Capture the cell that displays the provided text and extract its [X, Y] central coordinate. 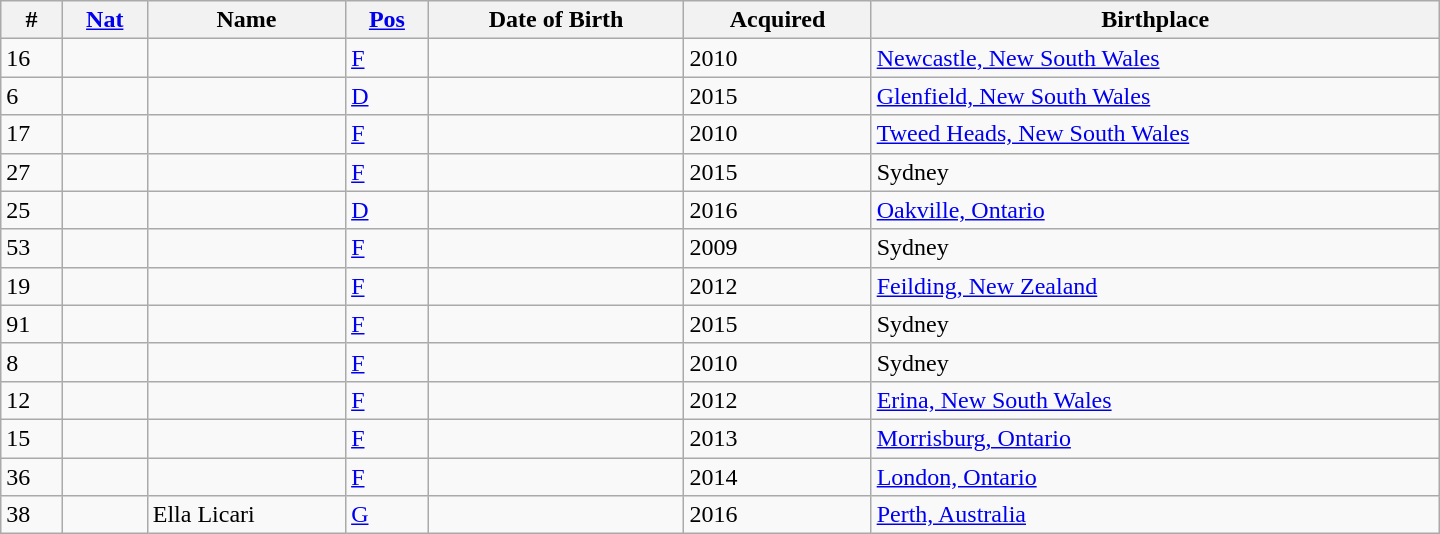
36 [32, 477]
Oakville, Ontario [1155, 210]
53 [32, 248]
Feilding, New Zealand [1155, 286]
# [32, 20]
Nat [104, 20]
Birthplace [1155, 20]
Date of Birth [556, 20]
16 [32, 58]
Acquired [778, 20]
25 [32, 210]
2013 [778, 438]
8 [32, 362]
91 [32, 324]
G [388, 515]
Ella Licari [246, 515]
Erina, New South Wales [1155, 400]
2009 [778, 248]
2014 [778, 477]
Name [246, 20]
Glenfield, New South Wales [1155, 96]
38 [32, 515]
Tweed Heads, New South Wales [1155, 134]
London, Ontario [1155, 477]
Pos [388, 20]
Morrisburg, Ontario [1155, 438]
Newcastle, New South Wales [1155, 58]
27 [32, 172]
19 [32, 286]
12 [32, 400]
Perth, Australia [1155, 515]
15 [32, 438]
6 [32, 96]
17 [32, 134]
